Output the [X, Y] coordinate of the center of the cell containing the given text.  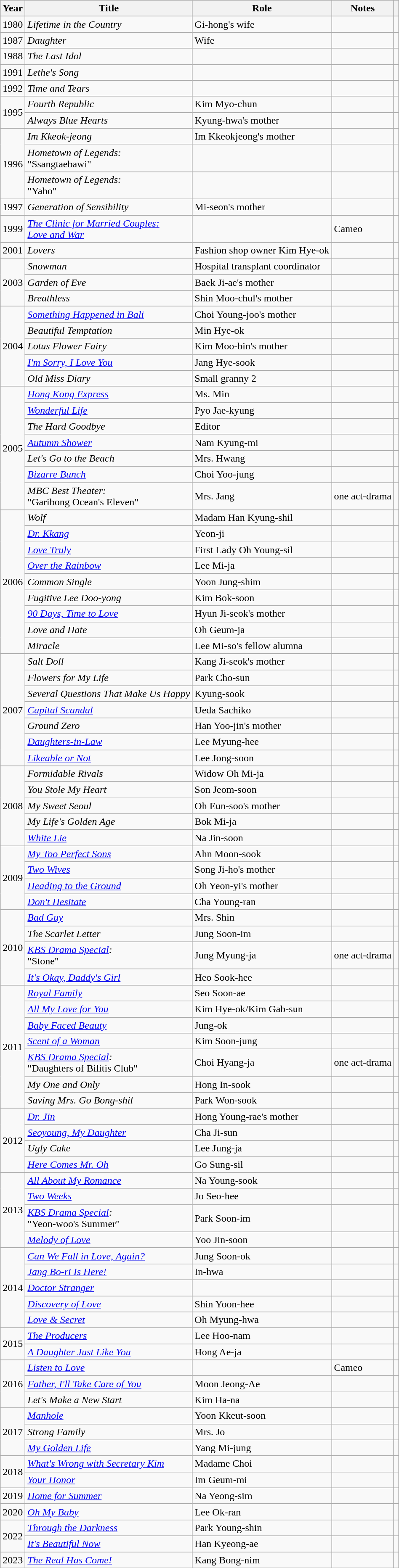
1980 [13, 24]
Moon Jeong-Ae [262, 1384]
Common Single [109, 582]
Mrs. Hwang [262, 458]
Lee Jong-soon [262, 758]
Cha Ji-sun [262, 1132]
Lee Myung-hee [262, 742]
Park Young-shin [262, 1528]
Hospital transplant coordinator [262, 267]
Kim Moo-bin's mother [262, 346]
Madame Choi [262, 1464]
Im Kkeok-jeong [109, 136]
Park Cho-sun [262, 678]
Oh Eun-soo's mother [262, 806]
2019 [13, 1496]
Dr. Kkang [109, 534]
Ueda Sachiko [262, 710]
Can We Fall in Love, Again? [109, 1256]
Love and Hate [109, 630]
Two Wives [109, 870]
My Life's Golden Age [109, 822]
Choi Yoo-jung [262, 474]
Dr. Jin [109, 1117]
Seoyoung, My Daughter [109, 1132]
Yoon Jung-shim [262, 582]
Beautiful Temptation [109, 330]
2017 [13, 1432]
Over the Rainbow [109, 566]
Han Kyeong-ae [262, 1544]
Lee Mi-ja [262, 566]
Song Ji-ho's mother [262, 870]
Ground Zero [109, 726]
In-hwa [262, 1272]
Hong Young-rae's mother [262, 1117]
2006 [13, 582]
2008 [13, 806]
Baby Faced Beauty [109, 1025]
1997 [13, 207]
Kim Bok-soon [262, 598]
My Too Perfect Sons [109, 854]
Several Questions That Make Us Happy [109, 694]
The Producers [109, 1336]
Discovery of Love [109, 1304]
Garden of Eve [109, 282]
Formidable Rivals [109, 774]
Lotus Flower Fairy [109, 346]
Kang Ji-seok's mother [262, 662]
It's Beautiful Now [109, 1544]
Likeable or Not [109, 758]
Wonderful Life [109, 410]
Scent of a Woman [109, 1041]
2015 [13, 1344]
Cha Young-ran [262, 902]
KBS Drama Special:"Stone" [109, 955]
1992 [13, 88]
Park Won-sook [262, 1101]
Here Comes Mr. Oh [109, 1164]
Na Jin-soon [262, 838]
Hong Kong Express [109, 394]
Choi Hyang-ja [262, 1063]
1991 [13, 72]
Im Kkeokjeong's mother [262, 136]
Lee Mi-so's fellow alumna [262, 646]
Im Geum-mi [262, 1480]
Choi Young-joo's mother [262, 314]
Fashion shop owner Kim Hye-ok [262, 251]
Fugitive Lee Doo-yong [109, 598]
Yoon Kkeut-soon [262, 1416]
Kang Bong-nim [262, 1560]
Pyo Jae-kyung [262, 410]
Heo Sook-hee [262, 977]
Yeon-ji [262, 534]
Love & Secret [109, 1320]
Bok Mi-ja [262, 822]
Na Young-sook [262, 1180]
Jung Soon-ok [262, 1256]
Breathless [109, 298]
Generation of Sensibility [109, 207]
Autumn Shower [109, 442]
Yoo Jin-soon [262, 1240]
Kim Hye-ok/Kim Gab-sun [262, 1009]
Kim Myo-chun [262, 104]
Jang Hye-sook [262, 362]
Daughters-in-Law [109, 742]
What's Wrong with Secretary Kim [109, 1464]
Love Truly [109, 550]
Jung Myung-ja [262, 955]
2003 [13, 282]
Mi-seon's mother [262, 207]
Small granny 2 [262, 378]
Let's Go to the Beach [109, 458]
Kim Ha-na [262, 1400]
1995 [13, 112]
Park Soon-im [262, 1218]
Mrs. Shin [262, 918]
Kyung-sook [262, 694]
2011 [13, 1047]
Time and Tears [109, 88]
Let's Make a New Start [109, 1400]
2016 [13, 1384]
2023 [13, 1560]
Oh My Baby [109, 1512]
Min Hye-ok [262, 330]
2013 [13, 1210]
Jung-ok [262, 1025]
Something Happened in Bali [109, 314]
Two Weeks [109, 1196]
Hong Ae-ja [262, 1352]
Saving Mrs. Go Bong-shil [109, 1101]
Jo Seo-hee [262, 1196]
Year [13, 8]
Kim Soon-jung [262, 1041]
2022 [13, 1536]
KBS Drama Special:"Daughters of Bilitis Club" [109, 1063]
Kyung-hwa's mother [262, 120]
Gi-hong's wife [262, 24]
Role [262, 8]
KBS Drama Special:"Yeon-woo's Summer" [109, 1218]
Flowers for My Life [109, 678]
1999 [13, 229]
Hyun Ji-seok's mother [262, 614]
Notes [363, 8]
2020 [13, 1512]
Father, I'll Take Care of You [109, 1384]
Strong Family [109, 1432]
Han Yoo-jin's mother [262, 726]
2005 [13, 448]
Madam Han Kyung-shil [262, 518]
Listen to Love [109, 1368]
Capital Scandal [109, 710]
Daughter [109, 40]
Bizarre Bunch [109, 474]
Your Honor [109, 1480]
Wife [262, 40]
All My Love for You [109, 1009]
Always Blue Hearts [109, 120]
The Last Idol [109, 56]
Widow Oh Mi-ja [262, 774]
The Real Has Come! [109, 1560]
Through the Darkness [109, 1528]
1988 [13, 56]
First Lady Oh Young-sil [262, 550]
Son Jeom-soon [262, 790]
2014 [13, 1288]
The Clinic for Married Couples:Love and War [109, 229]
Mrs. Jang [262, 496]
Jang Bo-ri Is Here! [109, 1272]
The Scarlet Letter [109, 934]
Ugly Cake [109, 1148]
Go Sung-sil [262, 1164]
The Hard Goodbye [109, 426]
Shin Moo-chul's mother [262, 298]
Nam Kyung-mi [262, 442]
Lethe's Song [109, 72]
2004 [13, 346]
Fourth Republic [109, 104]
Na Yeong-sim [262, 1496]
1987 [13, 40]
Royal Family [109, 993]
Old Miss Diary [109, 378]
Snowman [109, 267]
2012 [13, 1140]
Melody of Love [109, 1240]
Shin Yoon-hee [262, 1304]
2009 [13, 878]
Hometown of Legends:"Ssangtaebawi" [109, 158]
Title [109, 8]
Ms. Min [262, 394]
My Sweet Seoul [109, 806]
Lovers [109, 251]
It's Okay, Daddy's Girl [109, 977]
I'm Sorry, I Love You [109, 362]
All About My Romance [109, 1180]
You Stole My Heart [109, 790]
Lee Ok-ran [262, 1512]
MBC Best Theater:"Garibong Ocean's Eleven" [109, 496]
2001 [13, 251]
Doctor Stranger [109, 1288]
Heading to the Ground [109, 886]
Mrs. Jo [262, 1432]
Manhole [109, 1416]
Seo Soon-ae [262, 993]
Yang Mi-jung [262, 1448]
Oh Myung-hwa [262, 1320]
A Daughter Just Like You [109, 1352]
Miracle [109, 646]
Lee Hoo-nam [262, 1336]
Baek Ji-ae's mother [262, 282]
My One and Only [109, 1085]
2007 [13, 710]
Ahn Moon-sook [262, 854]
Oh Geum-ja [262, 630]
My Golden Life [109, 1448]
Hong In-sook [262, 1085]
Wolf [109, 518]
Lee Jung-ja [262, 1148]
Jung Soon-im [262, 934]
1996 [13, 164]
Lifetime in the Country [109, 24]
Editor [262, 426]
Bad Guy [109, 918]
Salt Doll [109, 662]
2018 [13, 1472]
White Lie [109, 838]
Home for Summer [109, 1496]
Don't Hesitate [109, 902]
Hometown of Legends:"Yaho" [109, 185]
90 Days, Time to Love [109, 614]
2010 [13, 948]
Oh Yeon-yi's mother [262, 886]
